Detect which cell encompasses the target text, then output its [X, Y] center coordinate. 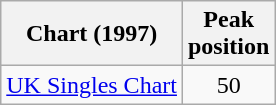
50 [228, 85]
Chart (1997) [92, 34]
UK Singles Chart [92, 85]
Peakposition [228, 34]
